Detect which cell encompasses the target text, then output its (X, Y) center coordinate. 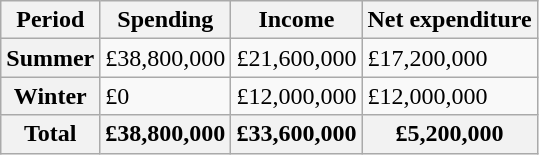
Winter (50, 96)
Net expenditure (450, 20)
Total (50, 134)
£17,200,000 (450, 58)
Summer (50, 58)
£0 (166, 96)
£33,600,000 (296, 134)
£21,600,000 (296, 58)
£5,200,000 (450, 134)
Spending (166, 20)
Period (50, 20)
Income (296, 20)
